Identify which cell holds the provided text, then report its (x, y) central coordinate. 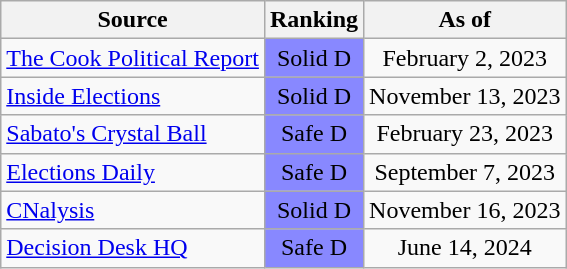
Ranking (314, 20)
February 2, 2023 (465, 58)
Inside Elections (133, 96)
The Cook Political Report (133, 58)
Elections Daily (133, 172)
November 13, 2023 (465, 96)
CNalysis (133, 210)
February 23, 2023 (465, 134)
November 16, 2023 (465, 210)
Sabato's Crystal Ball (133, 134)
June 14, 2024 (465, 248)
Decision Desk HQ (133, 248)
September 7, 2023 (465, 172)
As of (465, 20)
Source (133, 20)
